Return the (x, y) coordinate for the center point of the cell that contains the specified text.  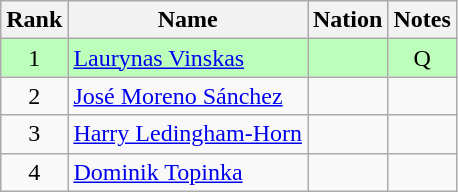
3 (34, 134)
1 (34, 58)
Rank (34, 20)
Notes (422, 20)
4 (34, 172)
Q (422, 58)
Nation (348, 20)
2 (34, 96)
Harry Ledingham-Horn (188, 134)
Laurynas Vinskas (188, 58)
Dominik Topinka (188, 172)
José Moreno Sánchez (188, 96)
Name (188, 20)
